Capture the cell that displays the provided text and extract its [X, Y] central coordinate. 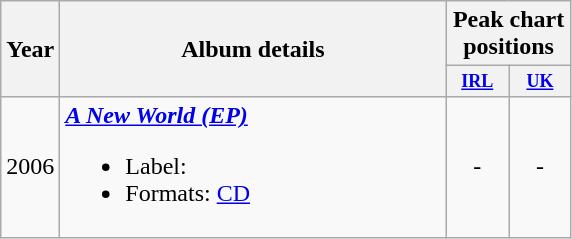
Peak chart positions [508, 34]
A New World (EP)Label:Formats: CD [253, 167]
Year [30, 49]
Album details [253, 49]
2006 [30, 167]
UK [540, 82]
IRL [478, 82]
